Output the (x, y) coordinate of the center of the cell containing the given text.  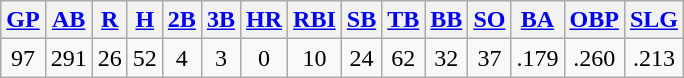
2B (182, 20)
AB (68, 20)
3B (220, 20)
BB (446, 20)
GP (23, 20)
.260 (594, 58)
37 (490, 58)
10 (315, 58)
97 (23, 58)
R (110, 20)
RBI (315, 20)
BA (538, 20)
SLG (654, 20)
291 (68, 58)
62 (404, 58)
TB (404, 20)
32 (446, 58)
H (144, 20)
52 (144, 58)
HR (264, 20)
OBP (594, 20)
SO (490, 20)
24 (361, 58)
.213 (654, 58)
4 (182, 58)
.179 (538, 58)
3 (220, 58)
0 (264, 58)
SB (361, 20)
26 (110, 58)
